Return (X, Y) of the center of cell containing provided text 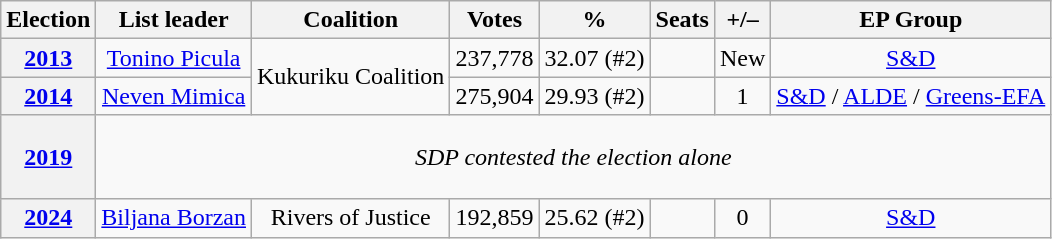
Tonino Picula (174, 58)
237,778 (494, 58)
New (742, 58)
Votes (494, 20)
+/– (742, 20)
Seats (682, 20)
29.93 (#2) (594, 96)
Kukuriku Coalition (351, 77)
2019 (48, 157)
2014 (48, 96)
0 (742, 218)
% (594, 20)
Election (48, 20)
SDP contested the election alone (574, 157)
25.62 (#2) (594, 218)
Neven Mimica (174, 96)
275,904 (494, 96)
192,859 (494, 218)
Rivers of Justice (351, 218)
2024 (48, 218)
Biljana Borzan (174, 218)
1 (742, 96)
Coalition (351, 20)
List leader (174, 20)
S&D / ALDE / Greens-EFA (911, 96)
EP Group (911, 20)
2013 (48, 58)
32.07 (#2) (594, 58)
